Identify which cell holds the provided text, then report its [x, y] central coordinate. 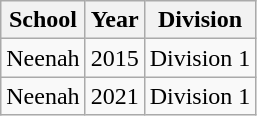
School [43, 20]
2021 [114, 96]
2015 [114, 58]
Year [114, 20]
Division [200, 20]
